Detect which cell encompasses the target text, then output its [X, Y] center coordinate. 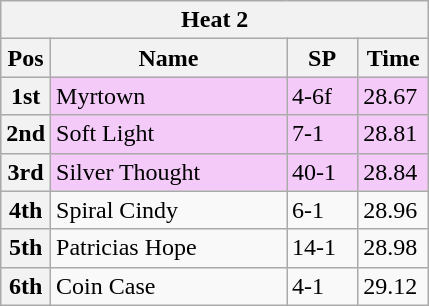
5th [26, 248]
Soft Light [169, 134]
4-6f [322, 96]
28.98 [394, 248]
Silver Thought [169, 172]
28.84 [394, 172]
Myrtown [169, 96]
40-1 [322, 172]
3rd [26, 172]
Coin Case [169, 286]
4th [26, 210]
28.81 [394, 134]
4-1 [322, 286]
2nd [26, 134]
Time [394, 58]
Pos [26, 58]
Name [169, 58]
Patricias Hope [169, 248]
29.12 [394, 286]
14-1 [322, 248]
6-1 [322, 210]
Spiral Cindy [169, 210]
28.96 [394, 210]
Heat 2 [215, 20]
1st [26, 96]
7-1 [322, 134]
SP [322, 58]
6th [26, 286]
28.67 [394, 96]
